Determine the [X, Y] coordinate at the center of the cell enclosing the given text.  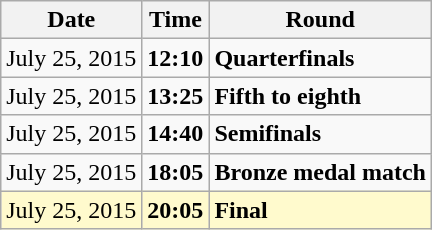
12:10 [176, 58]
13:25 [176, 96]
18:05 [176, 172]
Bronze medal match [320, 172]
Quarterfinals [320, 58]
Round [320, 20]
Date [72, 20]
Fifth to eighth [320, 96]
14:40 [176, 134]
Final [320, 210]
Time [176, 20]
20:05 [176, 210]
Semifinals [320, 134]
